Output the (x, y) coordinate of the center of the cell containing the given text.  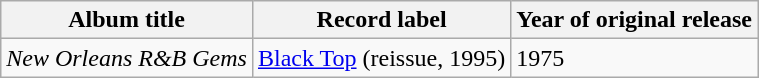
Year of original release (634, 20)
1975 (634, 58)
Record label (381, 20)
Black Top (reissue, 1995) (381, 58)
Album title (127, 20)
New Orleans R&B Gems (127, 58)
